From the cell containing the given text, extract its center point as [X, Y] coordinate. 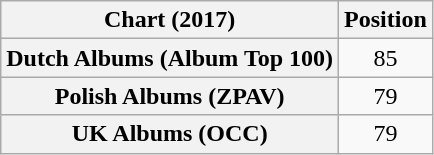
Position [386, 20]
Chart (2017) [170, 20]
UK Albums (OCC) [170, 134]
85 [386, 58]
Polish Albums (ZPAV) [170, 96]
Dutch Albums (Album Top 100) [170, 58]
